Return (x, y) of the center of cell containing provided text 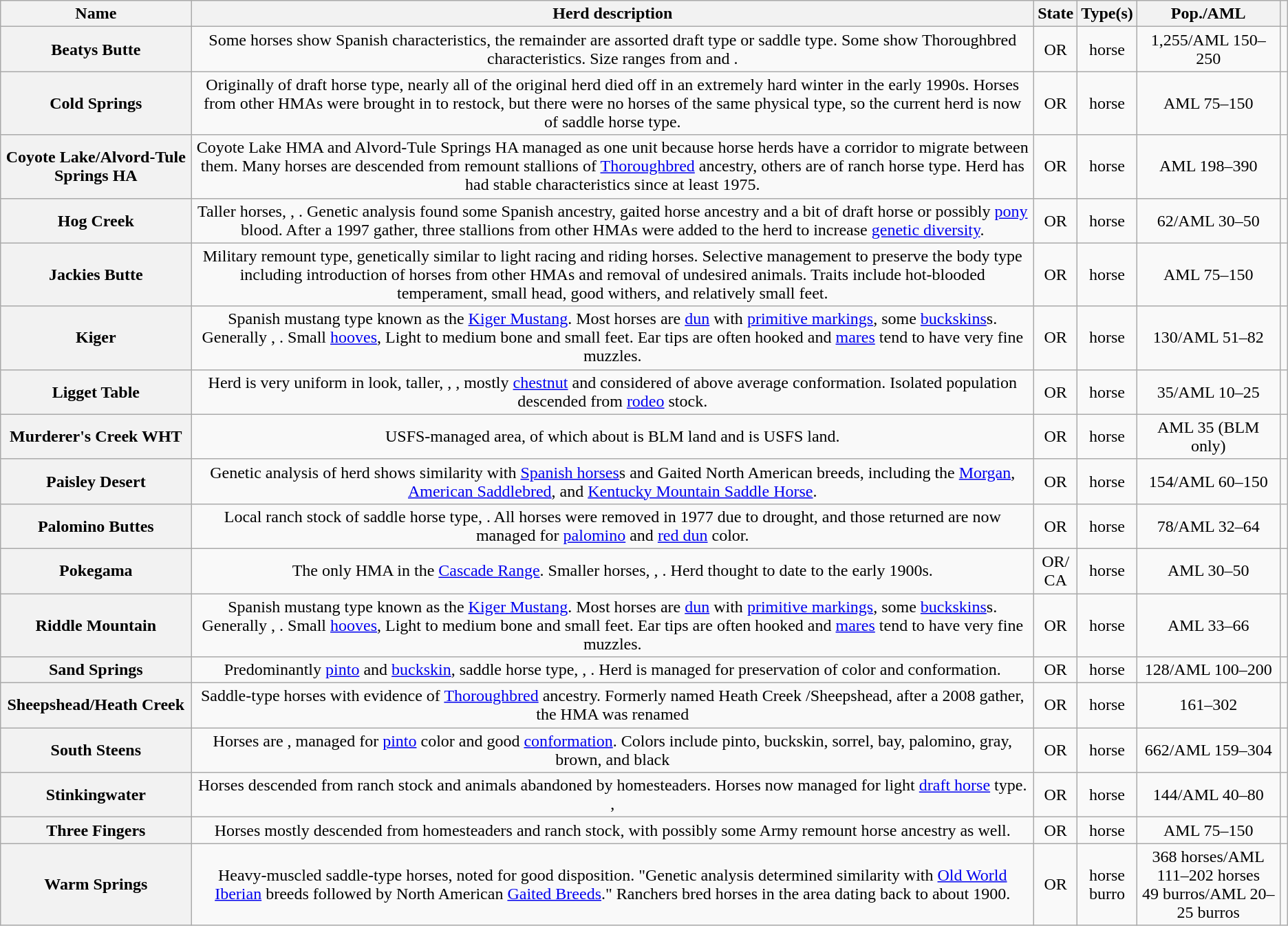
USFS-managed area, of which about is BLM land and is USFS land. (612, 436)
Horses are , managed for pinto color and good conformation. Colors include pinto, buckskin, sorrel, bay, palomino, gray, brown, and black (612, 750)
Predominantly pinto and buckskin, saddle horse type, , . Herd is managed for preservation of color and conformation. (612, 670)
Hog Creek (96, 220)
Warm Springs (96, 885)
Palomino Buttes (96, 526)
Saddle-type horses with evidence of Thoroughbred ancestry. Formerly named Heath Creek /Sheepshead, after a 2008 gather, the HMA was renamed (612, 706)
Sheepshead/Heath Creek (96, 706)
OR/CA (1055, 571)
AML 35 (BLM only) (1208, 436)
Beatys Butte (96, 50)
Riddle Mountain (96, 625)
662/AML 159–304 (1208, 750)
AML 33–66 (1208, 625)
State (1055, 14)
Pop./AML (1208, 14)
The only HMA in the Cascade Range. Smaller horses, , . Herd thought to date to the early 1900s. (612, 571)
78/AML 32–64 (1208, 526)
368 horses/AML 111–202 horses49 burros/AML 20–25 burros (1208, 885)
Stinkingwater (96, 795)
144/AML 40–80 (1208, 795)
Ligget Table (96, 392)
Horses mostly descended from homesteaders and ranch stock, with possibly some Army remount horse ancestry as well. (612, 830)
AML 30–50 (1208, 571)
62/AML 30–50 (1208, 220)
Horses descended from ranch stock and animals abandoned by homesteaders. Horses now managed for light draft horse type. , (612, 795)
Sand Springs (96, 670)
Pokegama (96, 571)
Jackies Butte (96, 274)
Type(s) (1108, 14)
130/AML 51–82 (1208, 338)
Name (96, 14)
128/AML 100–200 (1208, 670)
Cold Springs (96, 103)
horseburro (1108, 885)
Paisley Desert (96, 482)
1,255/AML 150–250 (1208, 50)
Herd description (612, 14)
Coyote Lake/Alvord-Tule Springs HA (96, 166)
South Steens (96, 750)
Three Fingers (96, 830)
35/AML 10–25 (1208, 392)
Murderer's Creek WHT (96, 436)
Kiger (96, 338)
AML 198–390 (1208, 166)
161–302 (1208, 706)
154/AML 60–150 (1208, 482)
